For the text-containing cell, return its midpoint in [x, y] coordinate format. 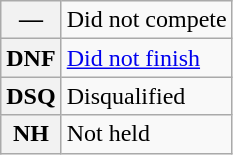
Did not finish [146, 58]
DNF [31, 58]
Not held [146, 134]
DSQ [31, 96]
Did not compete [146, 20]
Disqualified [146, 96]
— [31, 20]
NH [31, 134]
